Identify which cell holds the provided text, then report its [x, y] central coordinate. 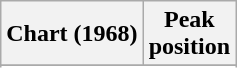
Peak position [189, 34]
Chart (1968) [72, 34]
